Extract the (x, y) coordinate from the center of the cell holding the provided text.  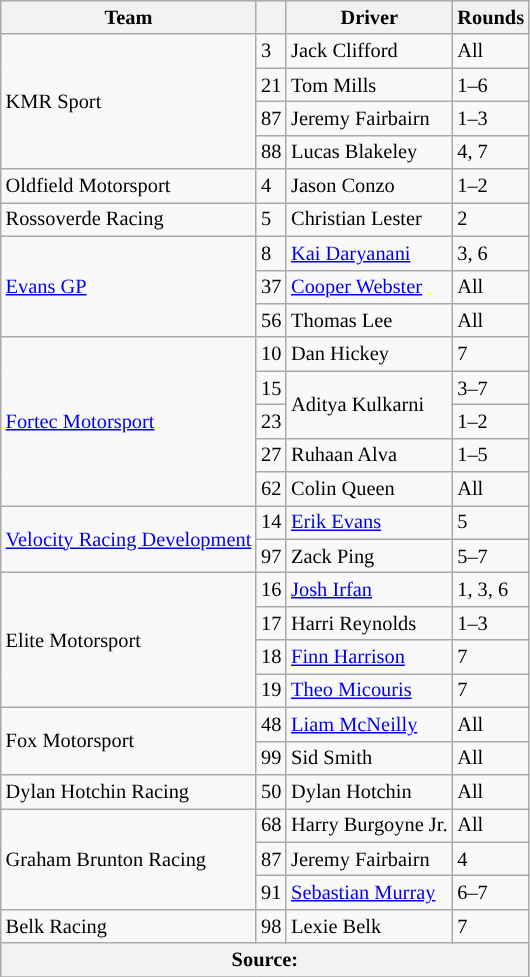
Jack Clifford (369, 51)
50 (271, 791)
Thomas Lee (369, 320)
1, 3, 6 (490, 589)
91 (271, 892)
Jason Conzo (369, 186)
10 (271, 354)
98 (271, 926)
Rossoverde Racing (128, 219)
Dylan Hotchin Racing (128, 791)
Harry Burgoyne Jr. (369, 825)
2 (490, 219)
Dan Hickey (369, 354)
5–7 (490, 556)
Driver (369, 17)
Aditya Kulkarni (369, 404)
97 (271, 556)
Colin Queen (369, 489)
Ruhaan Alva (369, 455)
Graham Brunton Racing (128, 858)
27 (271, 455)
1–5 (490, 455)
KMR Sport (128, 102)
Finn Harrison (369, 657)
Rounds (490, 17)
Theo Micouris (369, 690)
Source: (265, 960)
Oldfield Motorsport (128, 186)
Tom Mills (369, 85)
21 (271, 85)
Lexie Belk (369, 926)
18 (271, 657)
23 (271, 421)
14 (271, 522)
19 (271, 690)
4, 7 (490, 152)
Liam McNeilly (369, 724)
1–6 (490, 85)
Cooper Webster (369, 287)
Velocity Racing Development (128, 538)
8 (271, 253)
3 (271, 51)
68 (271, 825)
3–7 (490, 388)
37 (271, 287)
Dylan Hotchin (369, 791)
Josh Irfan (369, 589)
99 (271, 758)
Belk Racing (128, 926)
Sebastian Murray (369, 892)
88 (271, 152)
Team (128, 17)
48 (271, 724)
56 (271, 320)
17 (271, 623)
Christian Lester (369, 219)
Erik Evans (369, 522)
Elite Motorsport (128, 640)
Kai Daryanani (369, 253)
15 (271, 388)
Fox Motorsport (128, 740)
Fortec Motorsport (128, 421)
3, 6 (490, 253)
Evans GP (128, 286)
62 (271, 489)
16 (271, 589)
Sid Smith (369, 758)
Zack Ping (369, 556)
Harri Reynolds (369, 623)
Lucas Blakeley (369, 152)
6–7 (490, 892)
